Pinpoint the cell where the given text exists, returning its (X, Y) midpoint coordinate. 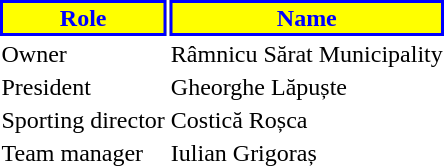
Role (83, 18)
Name (306, 18)
Râmnicu Sărat Municipality (306, 54)
Costică Roșca (306, 120)
Gheorghe Lăpuște (306, 87)
President (83, 87)
Owner (83, 54)
Sporting director (83, 120)
